Pinpoint the cell where the given text exists, returning its (X, Y) midpoint coordinate. 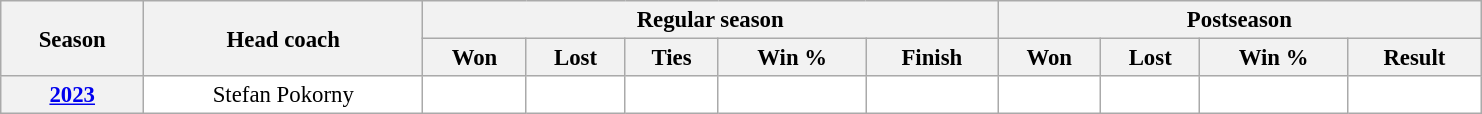
Regular season (710, 20)
Result (1415, 58)
Stefan Pokorny (284, 95)
Ties (672, 58)
Season (72, 38)
Postseason (1240, 20)
2023 (72, 95)
Finish (932, 58)
Head coach (284, 38)
